Output the [X, Y] coordinate of the center of the cell containing the given text.  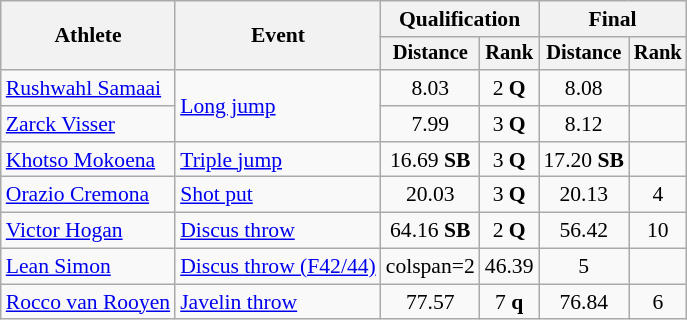
Discus throw [278, 231]
Final [612, 19]
7.99 [430, 124]
Rushwahl Samaai [88, 88]
77.57 [430, 302]
8.08 [584, 88]
8.03 [430, 88]
Javelin throw [278, 302]
8.12 [584, 124]
Discus throw (F42/44) [278, 267]
Rocco van Rooyen [88, 302]
4 [658, 195]
Long jump [278, 106]
Qualification [460, 19]
Zarck Visser [88, 124]
20.03 [430, 195]
Khotso Mokoena [88, 160]
Victor Hogan [88, 231]
colspan=2 [430, 267]
Lean Simon [88, 267]
Event [278, 36]
46.39 [510, 267]
Athlete [88, 36]
64.16 SB [430, 231]
17.20 SB [584, 160]
6 [658, 302]
76.84 [584, 302]
56.42 [584, 231]
7 q [510, 302]
Triple jump [278, 160]
5 [584, 267]
Shot put [278, 195]
Orazio Cremona [88, 195]
10 [658, 231]
16.69 SB [430, 160]
20.13 [584, 195]
